Output the [X, Y] coordinate of the center of the cell containing the given text.  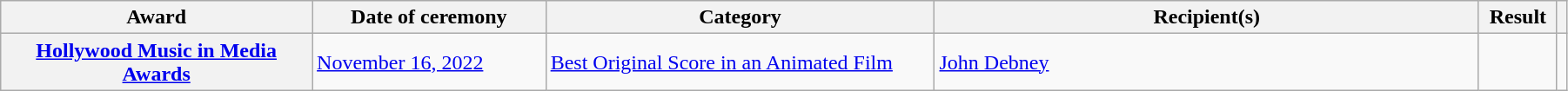
John Debney [1207, 62]
Result [1518, 17]
November 16, 2022 [430, 62]
Best Original Score in an Animated Film [740, 62]
Hollywood Music in Media Awards [157, 62]
Date of ceremony [430, 17]
Recipient(s) [1207, 17]
Award [157, 17]
Category [740, 17]
